Pinpoint the cell where the given text exists, returning its [X, Y] midpoint coordinate. 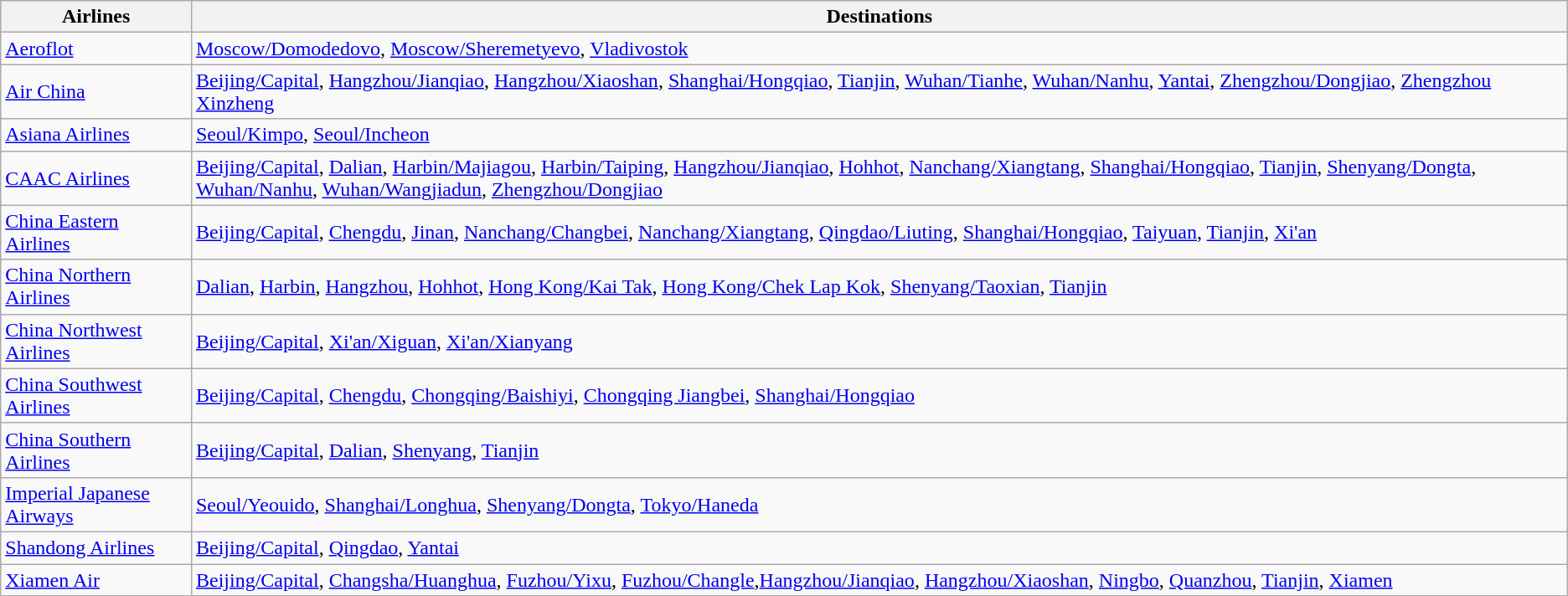
CAAC Airlines [96, 177]
China Southwest Airlines [96, 395]
China Eastern Airlines [96, 233]
Shandong Airlines [96, 547]
China Southern Airlines [96, 450]
Dalian, Harbin, Hangzhou, Hohhot, Hong Kong/Kai Tak, Hong Kong/Chek Lap Kok, Shenyang/Taoxian, Tianjin [879, 286]
Xiamen Air [96, 580]
Seoul/Yeouido, Shanghai/Longhua, Shenyang/Dongta, Tokyo/Haneda [879, 504]
Moscow/Domodedovo, Moscow/Sheremetyevo, Vladivostok [879, 49]
Air China [96, 92]
Beijing/Capital, Chengdu, Chongqing/Baishiyi, Chongqing Jiangbei, Shanghai/Hongqiao [879, 395]
Beijing/Capital, Chengdu, Jinan, Nanchang/Changbei, Nanchang/Xiangtang, Qingdao/Liuting, Shanghai/Hongqiao, Taiyuan, Tianjin, Xi'an [879, 233]
Beijing/Capital, Xi'an/Xiguan, Xi'an/Xianyang [879, 342]
Airlines [96, 17]
China Northern Airlines [96, 286]
Imperial Japanese Airways [96, 504]
China Northwest Airlines [96, 342]
Beijing/Capital, Dalian, Shenyang, Tianjin [879, 450]
Aeroflot [96, 49]
Beijing/Capital, Qingdao, Yantai [879, 547]
Destinations [879, 17]
Asiana Airlines [96, 135]
Beijing/Capital, Changsha/Huanghua, Fuzhou/Yixu, Fuzhou/Changle,Hangzhou/Jianqiao, Hangzhou/Xiaoshan, Ningbo, Quanzhou, Tianjin, Xiamen [879, 580]
Seoul/Kimpo, Seoul/Incheon [879, 135]
